From the cell containing the given text, extract its center point as [x, y] coordinate. 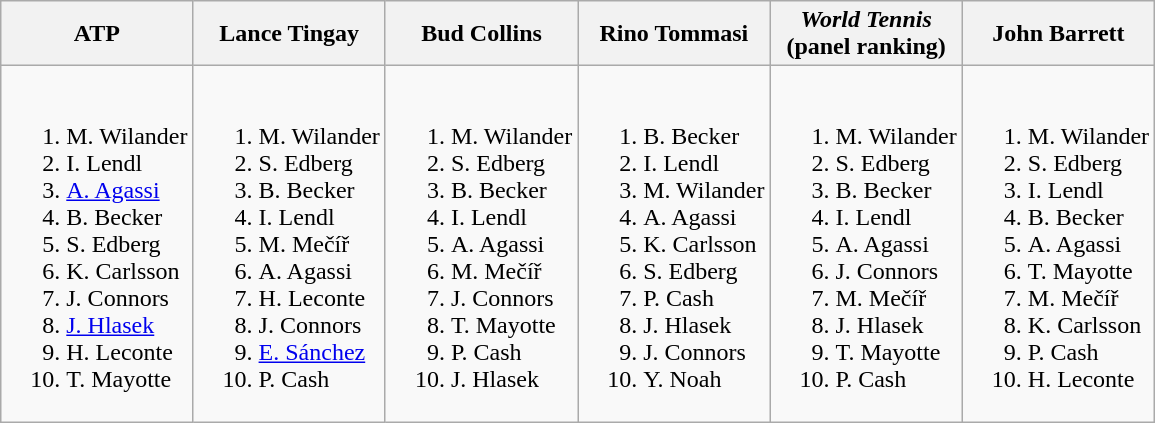
M. Wilander S. Edberg B. Becker I. Lendl A. Agassi M. Mečíř J. Connors T. Mayotte P. Cash J. Hlasek [481, 244]
Lance Tingay [289, 34]
M. Wilander S. Edberg I. Lendl B. Becker A. Agassi T. Mayotte M. Mečíř K. Carlsson P. Cash H. Leconte [1058, 244]
John Barrett [1058, 34]
M. Wilander S. Edberg B. Becker I. Lendl A. Agassi J. Connors M. Mečíř J. Hlasek T. Mayotte P. Cash [866, 244]
M. Wilander I. Lendl A. Agassi B. Becker S. Edberg K. Carlsson J. Connors J. Hlasek H. Leconte T. Mayotte [97, 244]
Bud Collins [481, 34]
B. Becker I. Lendl M. Wilander A. Agassi K. Carlsson S. Edberg P. Cash J. Hlasek J. Connors Y. Noah [674, 244]
ATP [97, 34]
World Tennis(panel ranking) [866, 34]
Rino Tommasi [674, 34]
M. Wilander S. Edberg B. Becker I. Lendl M. Mečíř A. Agassi H. Leconte J. Connors E. Sánchez P. Cash [289, 244]
